Output the (x, y) coordinate of the center of the cell containing the given text.  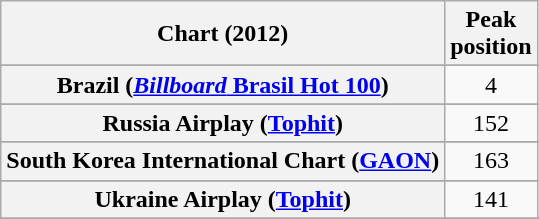
Peakposition (491, 34)
4 (491, 85)
152 (491, 123)
141 (491, 199)
Russia Airplay (Tophit) (223, 123)
Ukraine Airplay (Tophit) (223, 199)
South Korea International Chart (GAON) (223, 161)
163 (491, 161)
Brazil (Billboard Brasil Hot 100) (223, 85)
Chart (2012) (223, 34)
